Find where the given text appears and provide that cell's center as [x, y] coordinate. 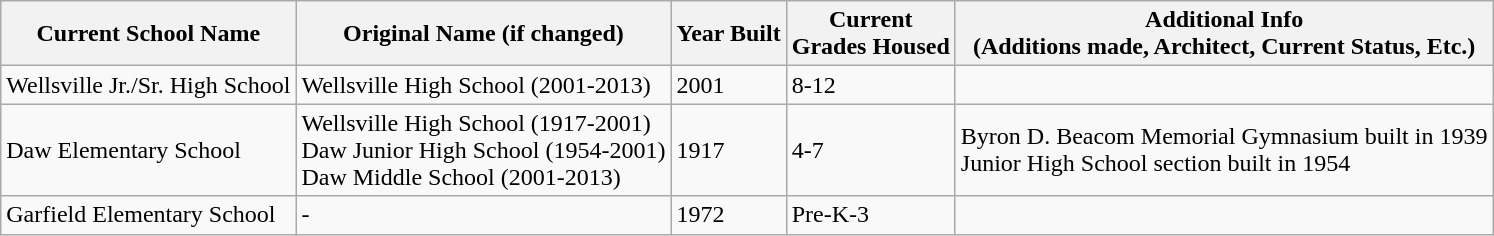
Pre-K-3 [870, 215]
Daw Elementary School [148, 150]
Wellsville High School (1917-2001)Daw Junior High School (1954-2001)Daw Middle School (2001-2013) [484, 150]
Current Grades Housed [870, 34]
4-7 [870, 150]
1917 [728, 150]
Wellsville High School (2001-2013) [484, 85]
8-12 [870, 85]
Wellsville Jr./Sr. High School [148, 85]
Byron D. Beacom Memorial Gymnasium built in 1939Junior High School section built in 1954 [1224, 150]
Year Built [728, 34]
Original Name (if changed) [484, 34]
2001 [728, 85]
Garfield Elementary School [148, 215]
Additional Info(Additions made, Architect, Current Status, Etc.) [1224, 34]
1972 [728, 215]
Current School Name [148, 34]
- [484, 215]
